Provide the (X, Y) coordinate of the cell's center where the given text is located.  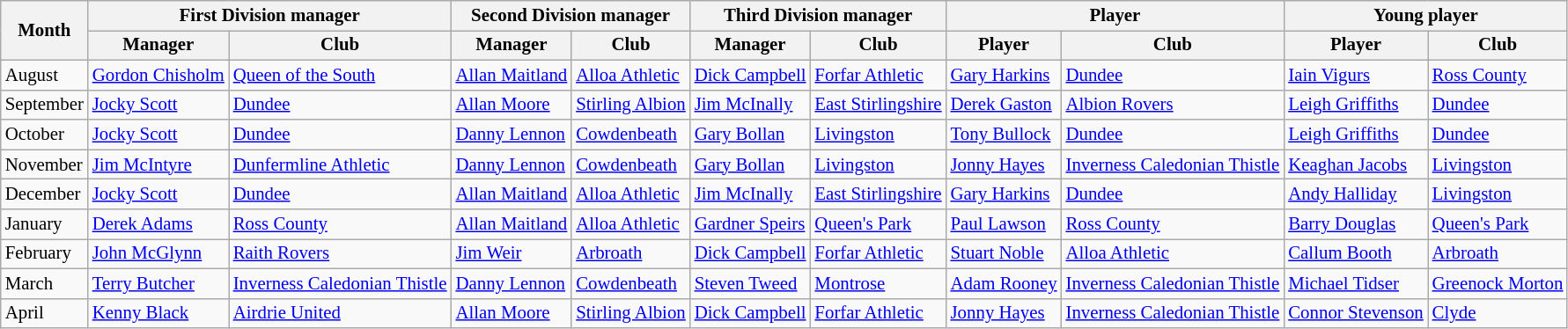
Stuart Noble (1004, 253)
Queen of the South (340, 75)
Callum Booth (1356, 253)
Jim McIntyre (158, 164)
April (44, 313)
Michael Tidser (1356, 283)
Dunfermline Athletic (340, 164)
Terry Butcher (158, 283)
Paul Lawson (1004, 224)
Greenock Morton (1498, 283)
Keaghan Jacobs (1356, 164)
Iain Vigurs (1356, 75)
August (44, 75)
Derek Gaston (1004, 105)
Month (44, 31)
Steven Tweed (750, 283)
John McGlynn (158, 253)
Connor Stevenson (1356, 313)
September (44, 105)
Third Division manager (819, 16)
Second Division manager (571, 16)
January (44, 224)
Raith Rovers (340, 253)
Andy Halliday (1356, 194)
March (44, 283)
Montrose (878, 283)
Adam Rooney (1004, 283)
Clyde (1498, 313)
Kenny Black (158, 313)
First Division manager (269, 16)
Young player (1425, 16)
Barry Douglas (1356, 224)
Airdrie United (340, 313)
Tony Bullock (1004, 135)
Derek Adams (158, 224)
February (44, 253)
Albion Rovers (1173, 105)
Gordon Chisholm (158, 75)
October (44, 135)
November (44, 164)
December (44, 194)
Gardner Speirs (750, 224)
Jim Weir (512, 253)
